Return the (X, Y) coordinate for the center point of the cell that contains the specified text.  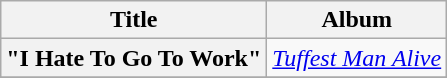
"I Hate To Go To Work" (134, 58)
Album (357, 20)
Tuffest Man Alive (357, 58)
Title (134, 20)
